Return the (x, y) coordinate for the center point of the cell that contains the specified text.  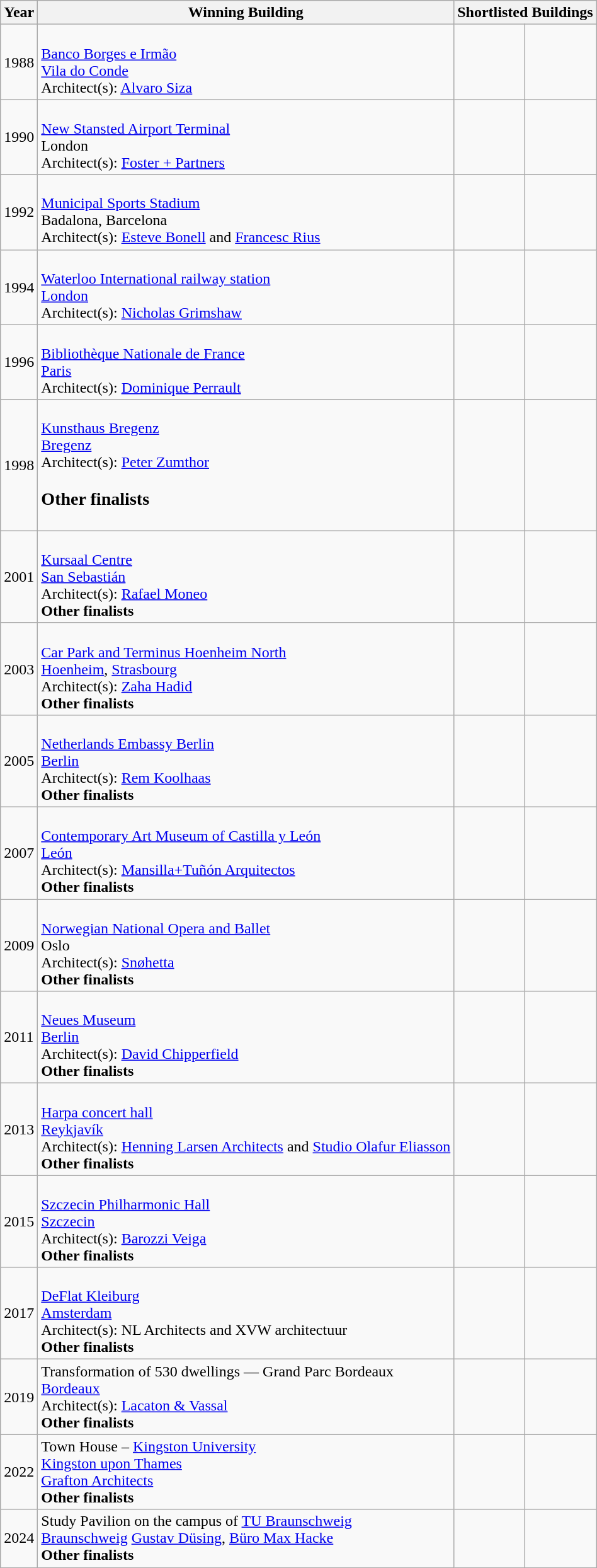
2017 (19, 1313)
Kunsthaus Bregenz BregenzArchitect(s): Peter ZumthorOther finalists (246, 465)
2022 (19, 1472)
Study Pavilion on the campus of TU BraunschweigBraunschweig Gustav Düsing, Büro Max HackeOther finalists (246, 1538)
2015 (19, 1221)
Szczecin Philharmonic Hall SzczecinArchitect(s): Barozzi VeigaOther finalists (246, 1221)
New Stansted Airport Terminal LondonArchitect(s): Foster + Partners (246, 137)
Shortlisted Buildings (525, 13)
2009 (19, 945)
DeFlat Kleiburg AmsterdamArchitect(s): NL Architects and XVW architectuurOther finalists (246, 1313)
1992 (19, 212)
1998 (19, 465)
Harpa concert hall ReykjavíkArchitect(s): Henning Larsen Architects and Studio Olafur EliassonOther finalists (246, 1129)
2011 (19, 1037)
Contemporary Art Museum of Castilla y León LeónArchitect(s): Mansilla+Tuñón ArquitectosOther finalists (246, 853)
1994 (19, 287)
Municipal Sports Stadium Badalona, BarcelonaArchitect(s): Esteve Bonell and Francesc Rius (246, 212)
2013 (19, 1129)
Transformation of 530 dwellings — Grand Parc Bordeaux BordeauxArchitect(s): Lacaton & VassalOther finalists (246, 1397)
2024 (19, 1538)
2003 (19, 669)
1996 (19, 362)
Netherlands Embassy Berlin BerlinArchitect(s): Rem KoolhaasOther finalists (246, 761)
Kursaal Centre San SebastiánArchitect(s): Rafael MoneoOther finalists (246, 577)
Town House – Kingston University Kingston upon ThamesGrafton ArchitectsOther finalists (246, 1472)
Bibliothèque Nationale de France ParisArchitect(s): Dominique Perrault (246, 362)
2005 (19, 761)
Year (19, 13)
Banco Borges e Irmão Vila do CondeArchitect(s): Alvaro Siza (246, 62)
Waterloo International railway station LondonArchitect(s): Nicholas Grimshaw (246, 287)
2007 (19, 853)
Winning Building (246, 13)
Neues Museum BerlinArchitect(s): David ChipperfieldOther finalists (246, 1037)
Car Park and Terminus Hoenheim North Hoenheim, StrasbourgArchitect(s): Zaha HadidOther finalists (246, 669)
1990 (19, 137)
2019 (19, 1397)
1988 (19, 62)
Norwegian National Opera and Ballet OsloArchitect(s): SnøhettaOther finalists (246, 945)
2001 (19, 577)
